Provide the [X, Y] coordinate of the cell's center where the given text is located.  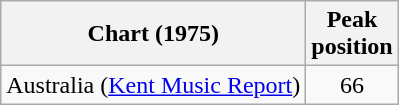
Australia (Kent Music Report) [154, 85]
66 [352, 85]
Chart (1975) [154, 34]
Peak position [352, 34]
